Provide the [X, Y] coordinate of the cell's center where the given text is located.  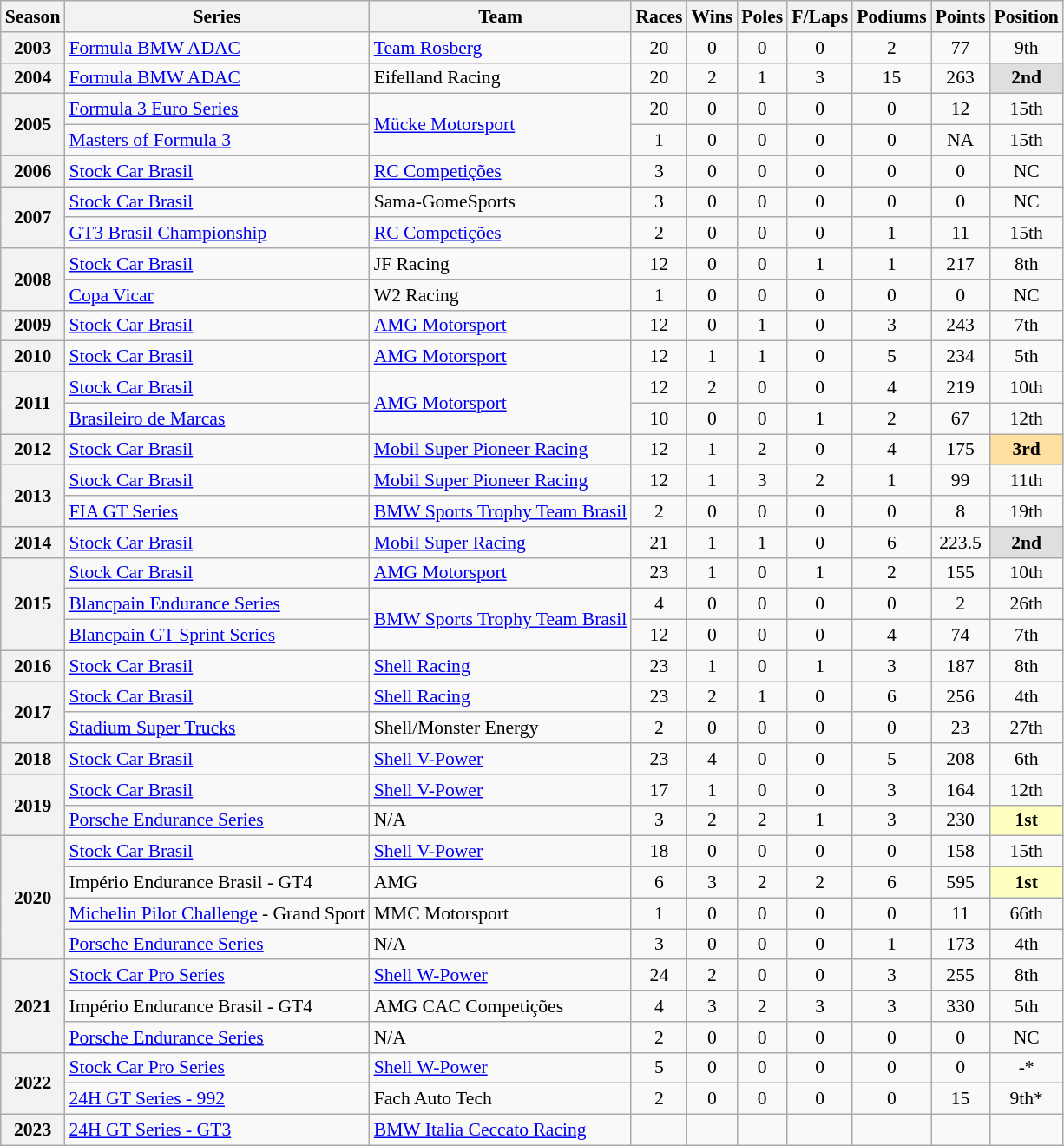
24H GT Series - GT3 [217, 1130]
2003 [33, 48]
2011 [33, 403]
Wins [712, 16]
Team [501, 16]
243 [961, 326]
Mobil Super Racing [501, 543]
2007 [33, 217]
158 [961, 852]
Formula 3 Euro Series [217, 109]
219 [961, 388]
10 [659, 418]
2020 [33, 898]
BMW Italia Ceccato Racing [501, 1130]
Fach Auto Tech [501, 1099]
MMC Motorsport [501, 913]
595 [961, 883]
Copa Vicar [217, 295]
21 [659, 543]
2010 [33, 357]
2014 [33, 543]
175 [961, 450]
2008 [33, 280]
223.5 [961, 543]
2006 [33, 171]
AMG [501, 883]
Team Rosberg [501, 48]
77 [961, 48]
26th [1026, 604]
NA [961, 141]
208 [961, 759]
8 [961, 511]
99 [961, 481]
330 [961, 1006]
18 [659, 852]
Points [961, 16]
155 [961, 573]
Mücke Motorsport [501, 125]
Michelin Pilot Challenge - Grand Sport [217, 913]
2015 [33, 604]
Shell/Monster Energy [501, 728]
187 [961, 666]
Series [217, 16]
19th [1026, 511]
24 [659, 976]
Podiums [892, 16]
230 [961, 820]
Masters of Formula 3 [217, 141]
263 [961, 78]
2022 [33, 1083]
Stadium Super Trucks [217, 728]
2004 [33, 78]
66th [1026, 913]
Blancpain Endurance Series [217, 604]
W2 Racing [501, 295]
2009 [33, 326]
Blancpain GT Sprint Series [217, 636]
2017 [33, 712]
2023 [33, 1130]
Sama-GomeSports [501, 202]
27th [1026, 728]
255 [961, 976]
173 [961, 945]
2012 [33, 450]
2016 [33, 666]
Poles [762, 16]
2013 [33, 497]
AMG CAC Competições [501, 1006]
Eifelland Racing [501, 78]
Races [659, 16]
74 [961, 636]
2019 [33, 806]
234 [961, 357]
256 [961, 697]
3rd [1026, 450]
FIA GT Series [217, 511]
6th [1026, 759]
164 [961, 790]
17 [659, 790]
24H GT Series - 992 [217, 1099]
11th [1026, 481]
9th [1026, 48]
9th* [1026, 1099]
2018 [33, 759]
2021 [33, 1007]
GT3 Brasil Championship [217, 234]
Position [1026, 16]
F/Laps [819, 16]
Season [33, 16]
JF Racing [501, 264]
-* [1026, 1068]
2005 [33, 125]
Brasileiro de Marcas [217, 418]
67 [961, 418]
217 [961, 264]
